Pinpoint the cell where the given text exists, returning its [x, y] midpoint coordinate. 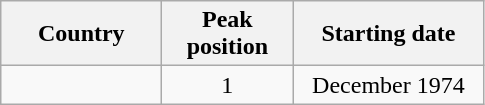
Peak position [228, 34]
Country [82, 34]
Starting date [388, 34]
1 [228, 85]
December 1974 [388, 85]
